Detect which cell encompasses the target text, then output its [X, Y] center coordinate. 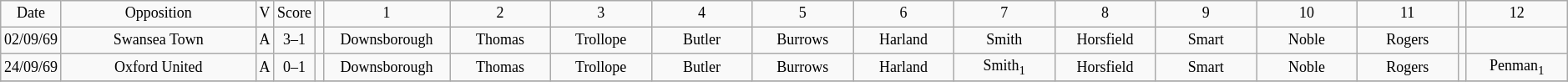
10 [1308, 13]
0–1 [295, 67]
24/09/69 [32, 67]
11 [1408, 13]
2 [501, 13]
Date [32, 13]
12 [1516, 13]
1 [387, 13]
Swansea Town [159, 40]
7 [1004, 13]
Penman1 [1516, 67]
3 [601, 13]
5 [803, 13]
Oxford United [159, 67]
3–1 [295, 40]
V [265, 13]
02/09/69 [32, 40]
Smith [1004, 40]
8 [1105, 13]
Opposition [159, 13]
Smith1 [1004, 67]
Score [295, 13]
9 [1206, 13]
6 [903, 13]
4 [701, 13]
